Extract the (x, y) coordinate from the center of the cell holding the provided text.  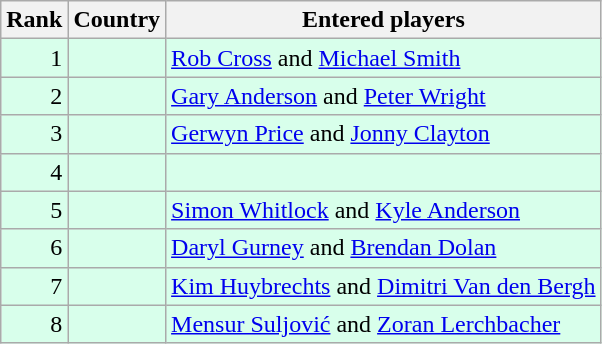
Kim Huybrechts and Dimitri Van den Bergh (384, 286)
Daryl Gurney and Brendan Dolan (384, 248)
7 (34, 286)
1 (34, 58)
Mensur Suljović and Zoran Lerchbacher (384, 324)
Rob Cross and Michael Smith (384, 58)
Country (117, 20)
5 (34, 210)
4 (34, 172)
Gary Anderson and Peter Wright (384, 96)
Rank (34, 20)
Entered players (384, 20)
Gerwyn Price and Jonny Clayton (384, 134)
Simon Whitlock and Kyle Anderson (384, 210)
6 (34, 248)
8 (34, 324)
3 (34, 134)
2 (34, 96)
